From the cell containing the given text, extract its center point as [x, y] coordinate. 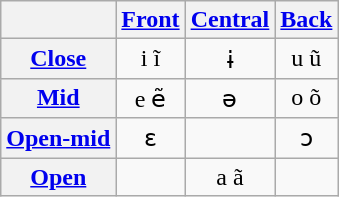
Mid [58, 98]
Open-mid [58, 138]
i ĩ [150, 59]
ɔ [306, 138]
u ũ [306, 59]
Back [306, 20]
a ã [230, 177]
e ẽ [150, 98]
Close [58, 59]
Open [58, 177]
Central [230, 20]
ɛ [150, 138]
ɨ [230, 59]
Front [150, 20]
o õ [306, 98]
ə [230, 98]
